Scan for the cell matching the given text and deliver its (x, y) coordinate at center. 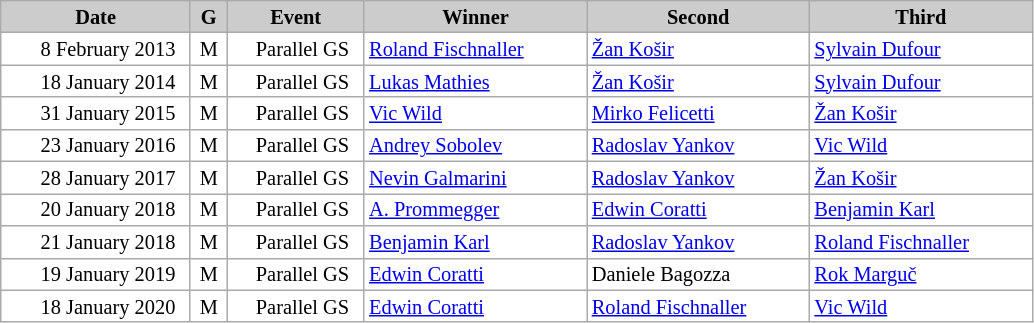
19 January 2019 (96, 274)
G (208, 16)
Nevin Galmarini (476, 177)
Event (296, 16)
18 January 2014 (96, 81)
Third (922, 16)
20 January 2018 (96, 209)
Rok Marguč (922, 274)
Mirko Felicetti (698, 113)
28 January 2017 (96, 177)
Date (96, 16)
18 January 2020 (96, 306)
Winner (476, 16)
31 January 2015 (96, 113)
Daniele Bagozza (698, 274)
8 February 2013 (96, 48)
Andrey Sobolev (476, 145)
23 January 2016 (96, 145)
Second (698, 16)
Lukas Mathies (476, 81)
A. Prommegger (476, 209)
21 January 2018 (96, 241)
